Extract the (x, y) coordinate from the center of the cell holding the provided text.  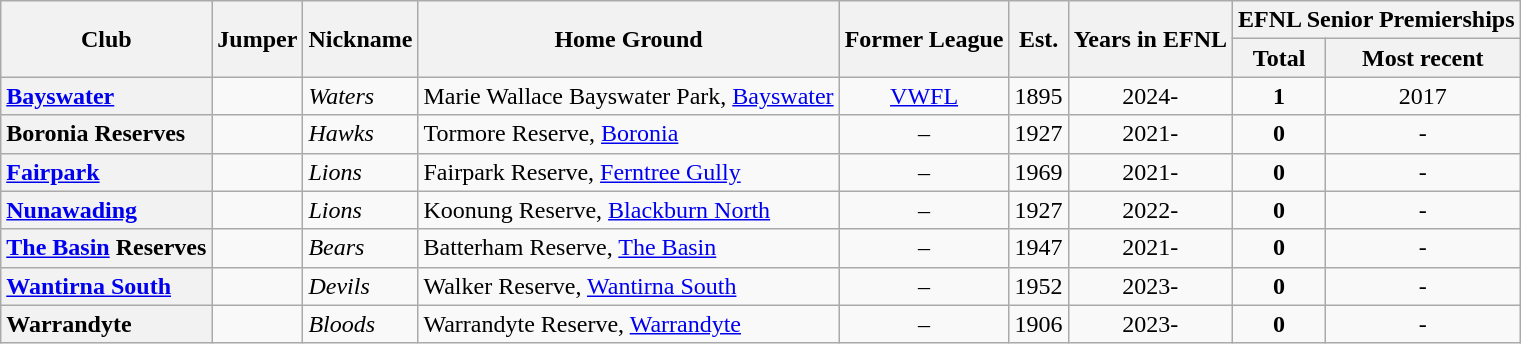
Batterham Reserve, The Basin (628, 248)
Boronia Reserves (106, 134)
Jumper (258, 39)
Devils (360, 286)
Warrandyte (106, 324)
2024- (1150, 96)
1 (1280, 96)
Bayswater (106, 96)
VWFL (924, 96)
1952 (1038, 286)
The Basin Reserves (106, 248)
Total (1280, 58)
EFNL Senior Premierships (1377, 20)
1947 (1038, 248)
1906 (1038, 324)
Walker Reserve, Wantirna South (628, 286)
Wantirna South (106, 286)
Tormore Reserve, Boronia (628, 134)
Nunawading (106, 210)
Former League (924, 39)
Marie Wallace Bayswater Park, Bayswater (628, 96)
Home Ground (628, 39)
Bloods (360, 324)
2022- (1150, 210)
Hawks (360, 134)
Years in EFNL (1150, 39)
Nickname (360, 39)
Club (106, 39)
Most recent (1423, 58)
Warrandyte Reserve, Warrandyte (628, 324)
Fairpark Reserve, Ferntree Gully (628, 172)
1969 (1038, 172)
2017 (1423, 96)
1895 (1038, 96)
Koonung Reserve, Blackburn North (628, 210)
Waters (360, 96)
Fairpark (106, 172)
Bears (360, 248)
Est. (1038, 39)
